Determine the (X, Y) coordinate at the center of the cell enclosing the given text.  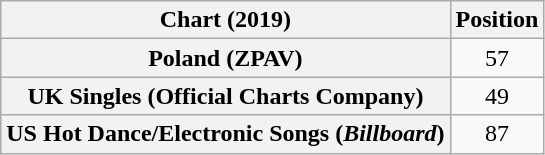
49 (497, 96)
UK Singles (Official Charts Company) (226, 96)
Chart (2019) (226, 20)
US Hot Dance/Electronic Songs (Billboard) (226, 134)
Poland (ZPAV) (226, 58)
57 (497, 58)
Position (497, 20)
87 (497, 134)
